Return the (x, y) coordinate for the center point of the cell that contains the specified text.  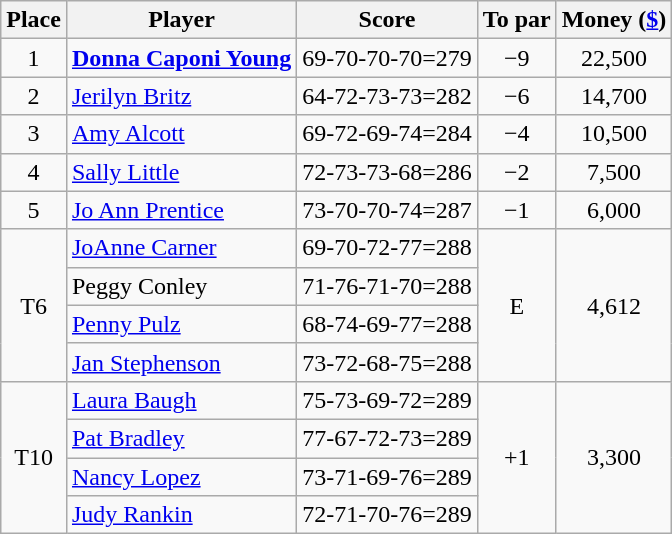
Place (34, 20)
+1 (516, 457)
−2 (516, 172)
To par (516, 20)
22,500 (614, 58)
Pat Bradley (181, 438)
71-76-71-70=288 (388, 286)
72-73-73-68=286 (388, 172)
69-72-69-74=284 (388, 134)
7,500 (614, 172)
Score (388, 20)
T6 (34, 305)
Jo Ann Prentice (181, 210)
−6 (516, 96)
68-74-69-77=288 (388, 324)
Money ($) (614, 20)
−1 (516, 210)
72-71-70-76=289 (388, 515)
−9 (516, 58)
Jerilyn Britz (181, 96)
Peggy Conley (181, 286)
Judy Rankin (181, 515)
Sally Little (181, 172)
3 (34, 134)
5 (34, 210)
1 (34, 58)
Jan Stephenson (181, 362)
73-70-70-74=287 (388, 210)
69-70-70-70=279 (388, 58)
−4 (516, 134)
JoAnne Carner (181, 248)
4,612 (614, 305)
3,300 (614, 457)
77-67-72-73=289 (388, 438)
Donna Caponi Young (181, 58)
T10 (34, 457)
73-72-68-75=288 (388, 362)
64-72-73-73=282 (388, 96)
4 (34, 172)
2 (34, 96)
10,500 (614, 134)
73-71-69-76=289 (388, 477)
Amy Alcott (181, 134)
Nancy Lopez (181, 477)
75-73-69-72=289 (388, 400)
Player (181, 20)
Laura Baugh (181, 400)
E (516, 305)
6,000 (614, 210)
Penny Pulz (181, 324)
69-70-72-77=288 (388, 248)
14,700 (614, 96)
